Provide the (X, Y) coordinate of the cell's center where the given text is located.  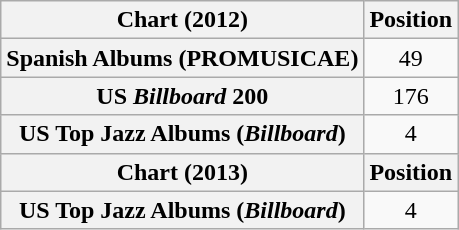
US Billboard 200 (182, 96)
Chart (2013) (182, 172)
176 (411, 96)
Spanish Albums (PROMUSICAE) (182, 58)
Chart (2012) (182, 20)
49 (411, 58)
